Find where the given text appears and provide that cell's center as [x, y] coordinate. 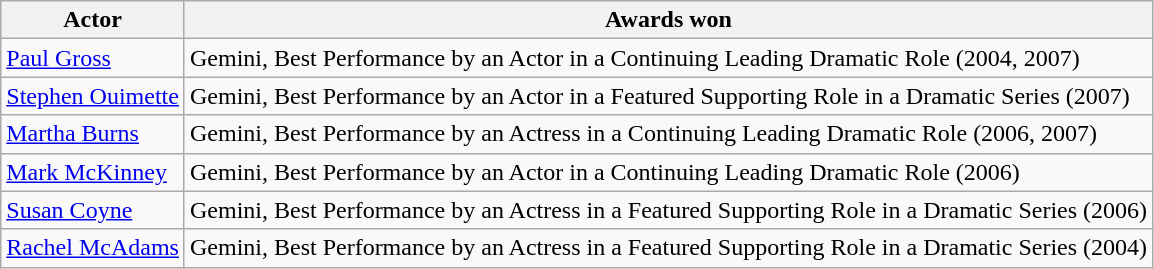
Gemini, Best Performance by an Actress in a Featured Supporting Role in a Dramatic Series (2004) [668, 248]
Mark McKinney [93, 172]
Gemini, Best Performance by an Actress in a Featured Supporting Role in a Dramatic Series (2006) [668, 210]
Stephen Ouimette [93, 96]
Actor [93, 20]
Susan Coyne [93, 210]
Gemini, Best Performance by an Actor in a Continuing Leading Dramatic Role (2004, 2007) [668, 58]
Awards won [668, 20]
Paul Gross [93, 58]
Rachel McAdams [93, 248]
Gemini, Best Performance by an Actor in a Featured Supporting Role in a Dramatic Series (2007) [668, 96]
Martha Burns [93, 134]
Gemini, Best Performance by an Actress in a Continuing Leading Dramatic Role (2006, 2007) [668, 134]
Gemini, Best Performance by an Actor in a Continuing Leading Dramatic Role (2006) [668, 172]
